Detect which cell encompasses the target text, then output its [x, y] center coordinate. 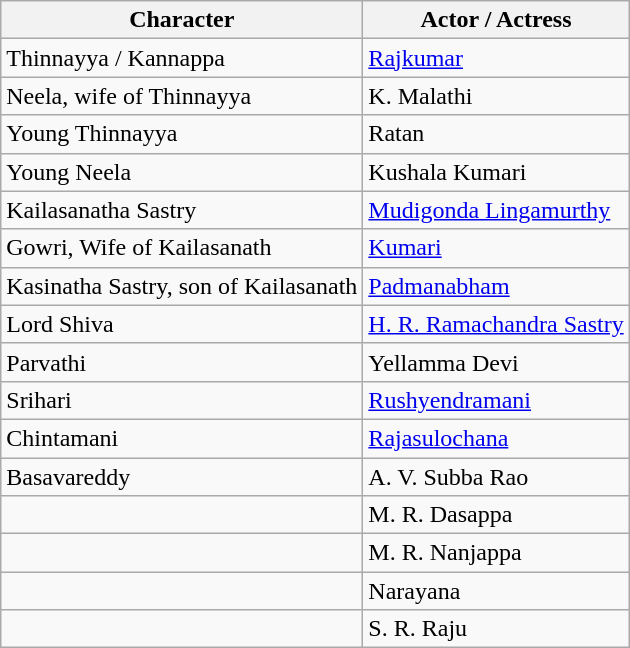
Ratan [496, 134]
Basavareddy [182, 477]
Srihari [182, 400]
Kasinatha Sastry, son of Kailasanath [182, 286]
Kumari [496, 248]
Kushala Kumari [496, 172]
Yellamma Devi [496, 362]
Young Thinnayya [182, 134]
K. Malathi [496, 96]
Parvathi [182, 362]
Narayana [496, 591]
Padmanabham [496, 286]
Kailasanatha Sastry [182, 210]
Gowri, Wife of Kailasanath [182, 248]
Lord Shiva [182, 324]
Neela, wife of Thinnayya [182, 96]
S. R. Raju [496, 629]
H. R. Ramachandra Sastry [496, 324]
A. V. Subba Rao [496, 477]
Rajkumar [496, 58]
M. R. Dasappa [496, 515]
Chintamani [182, 438]
Thinnayya / Kannappa [182, 58]
Young Neela [182, 172]
Rajasulochana [496, 438]
M. R. Nanjappa [496, 553]
Actor / Actress [496, 20]
Mudigonda Lingamurthy [496, 210]
Character [182, 20]
Rushyendramani [496, 400]
